Determine the (X, Y) coordinate at the center of the cell enclosing the given text.  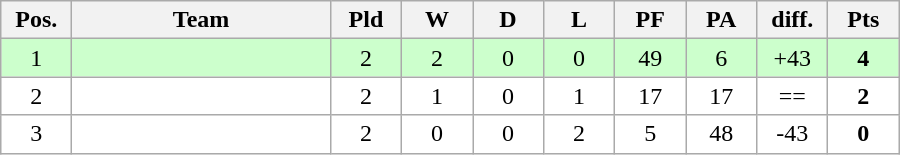
Pos. (36, 20)
-43 (792, 134)
D (508, 20)
+43 (792, 58)
5 (650, 134)
Pld (366, 20)
== (792, 96)
W (436, 20)
6 (722, 58)
49 (650, 58)
L (580, 20)
Team (202, 20)
48 (722, 134)
3 (36, 134)
diff. (792, 20)
PA (722, 20)
4 (864, 58)
Pts (864, 20)
PF (650, 20)
